Extract the (X, Y) coordinate from the center of the cell holding the provided text.  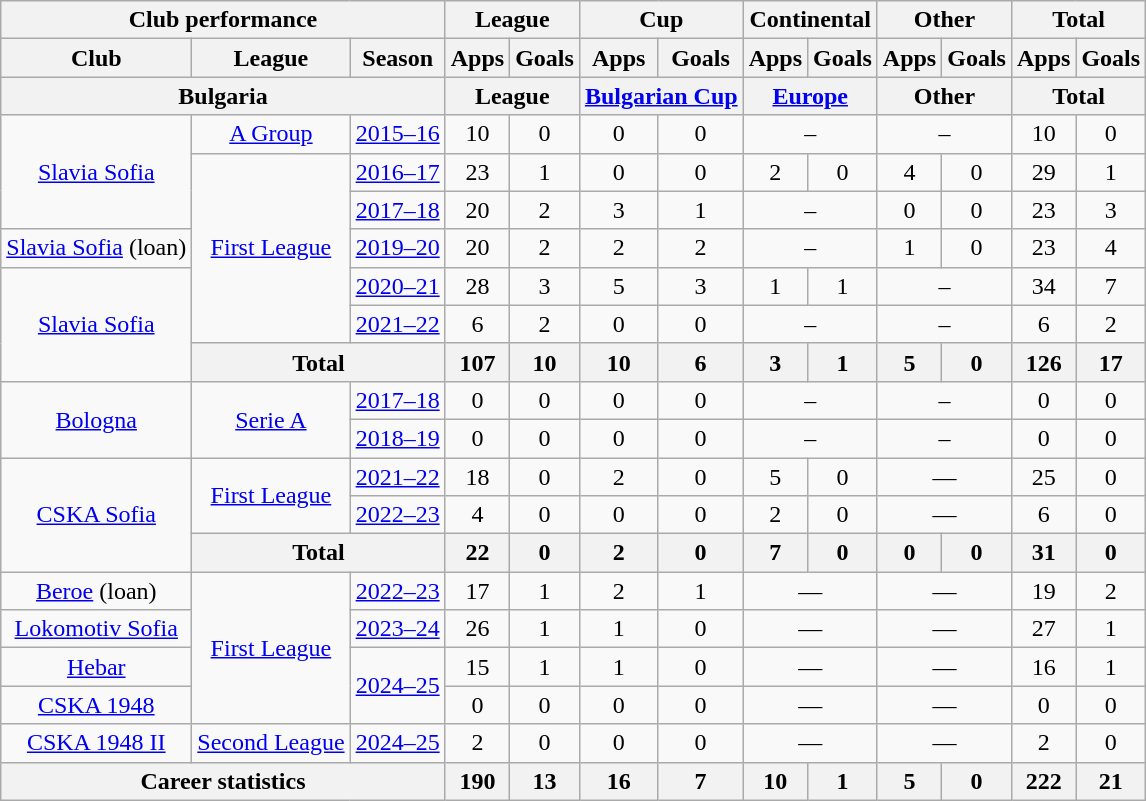
Serie A (271, 419)
Beroe (loan) (96, 591)
2015–16 (398, 134)
Continental (810, 20)
Cup (661, 20)
28 (477, 286)
Club performance (223, 20)
190 (477, 781)
21 (1111, 781)
Club (96, 58)
126 (1043, 362)
Career statistics (223, 781)
Second League (271, 743)
26 (477, 629)
Hebar (96, 667)
2023–24 (398, 629)
Bulgaria (223, 96)
13 (545, 781)
Europe (810, 96)
107 (477, 362)
27 (1043, 629)
22 (477, 553)
2019–20 (398, 248)
34 (1043, 286)
2018–19 (398, 438)
29 (1043, 172)
CSKA 1948 II (96, 743)
A Group (271, 134)
CSKA 1948 (96, 705)
Slavia Sofia (loan) (96, 248)
31 (1043, 553)
19 (1043, 591)
2016–17 (398, 172)
222 (1043, 781)
Lokomotiv Sofia (96, 629)
15 (477, 667)
18 (477, 477)
CSKA Sofia (96, 515)
Bologna (96, 419)
Bulgarian Cup (661, 96)
Season (398, 58)
2020–21 (398, 286)
25 (1043, 477)
